Search for the cell housing the specified text and yield its (x, y) center coordinate. 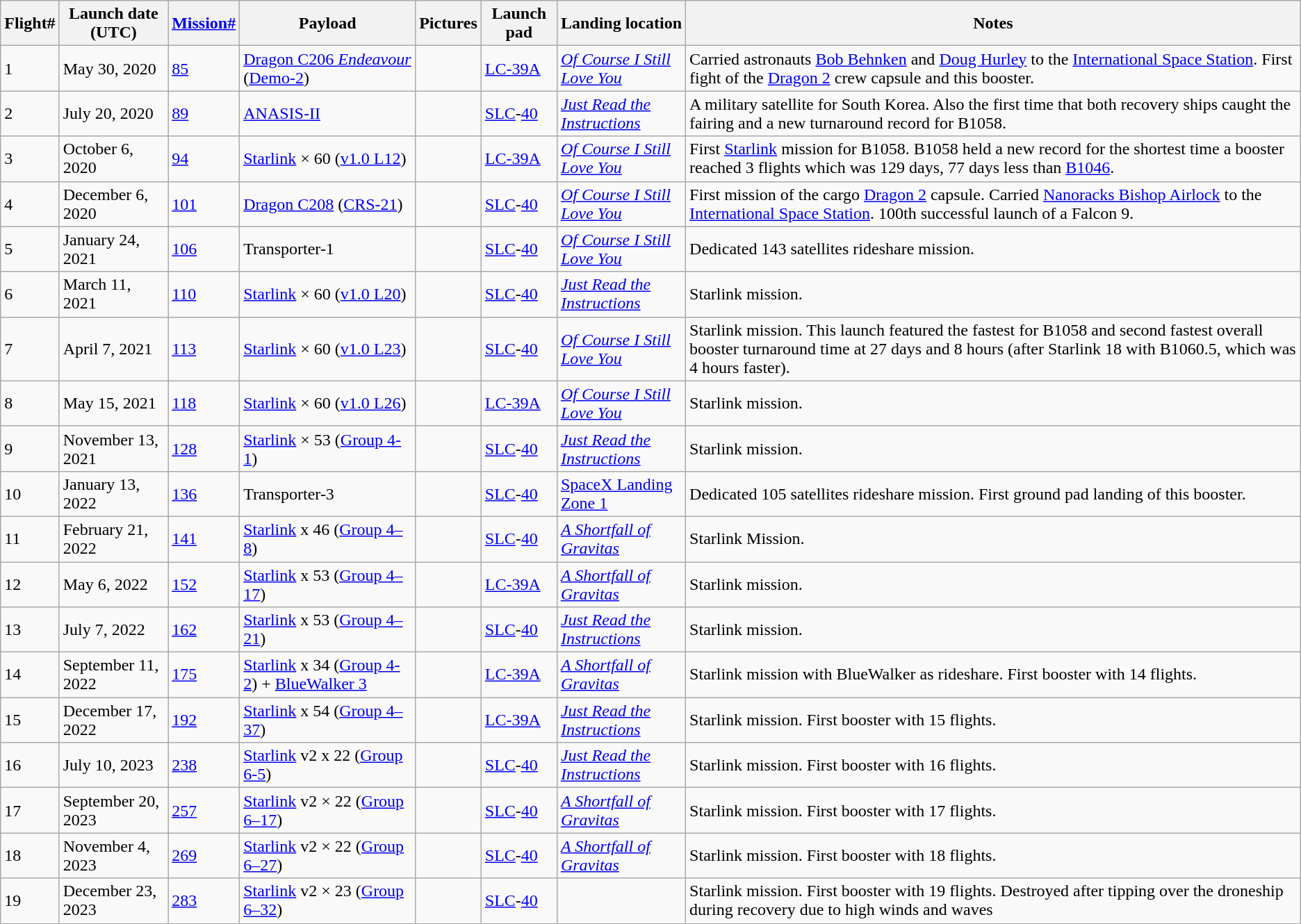
January 13, 2022 (113, 493)
94 (204, 158)
Mission# (204, 24)
Starlink v2 × 22 (Group 6–27) (328, 856)
SpaceX Landing Zone 1 (621, 493)
Starlink mission. First booster with 15 flights. (994, 720)
November 13, 2021 (113, 449)
Starlink v2 × 22 (Group 6–17) (328, 810)
175 (204, 675)
Starlink x 54 (Group 4–37) (328, 720)
13 (30, 629)
283 (204, 900)
141 (204, 539)
162 (204, 629)
Starlink mission. First booster with 16 flights. (994, 766)
October 6, 2020 (113, 158)
Transporter-3 (328, 493)
September 11, 2022 (113, 675)
4 (30, 204)
April 7, 2021 (113, 349)
May 30, 2020 (113, 68)
May 15, 2021 (113, 403)
December 17, 2022 (113, 720)
Transporter-1 (328, 249)
July 10, 2023 (113, 766)
106 (204, 249)
257 (204, 810)
110 (204, 295)
5 (30, 249)
8 (30, 403)
Starlink v2 x 22 (Group 6-5) (328, 766)
Starlink Mission. (994, 539)
118 (204, 403)
Starlink x 53 (Group 4–21) (328, 629)
Starlink mission. First booster with 19 flights. Destroyed after tipping over the droneship during recovery due to high winds and waves (994, 900)
6 (30, 295)
Starlink mission. First booster with 18 flights. (994, 856)
Pictures (449, 24)
101 (204, 204)
85 (204, 68)
Starlink × 60 (v1.0 L12) (328, 158)
17 (30, 810)
Starlink × 60 (v1.0 L20) (328, 295)
238 (204, 766)
10 (30, 493)
11 (30, 539)
136 (204, 493)
January 24, 2021 (113, 249)
July 20, 2020 (113, 114)
Dragon C208 (CRS-21) (328, 204)
Payload (328, 24)
December 6, 2020 (113, 204)
March 11, 2021 (113, 295)
Starlink × 60 (v1.0 L26) (328, 403)
128 (204, 449)
December 23, 2023 (113, 900)
February 21, 2022 (113, 539)
Starlink × 53 (Group 4-1) (328, 449)
16 (30, 766)
September 20, 2023 (113, 810)
May 6, 2022 (113, 584)
Flight# (30, 24)
ANASIS-II (328, 114)
July 7, 2022 (113, 629)
89 (204, 114)
14 (30, 675)
Starlink x 34 (Group 4-2) + BlueWalker 3 (328, 675)
7 (30, 349)
Starlink mission. First booster with 17 flights. (994, 810)
3 (30, 158)
152 (204, 584)
Starlink × 60 (v1.0 L23) (328, 349)
Launch date (UTC) (113, 24)
269 (204, 856)
12 (30, 584)
Starlink x 46 (Group 4–8) (328, 539)
15 (30, 720)
18 (30, 856)
2 (30, 114)
1 (30, 68)
Dedicated 105 satellites rideshare mission. First ground pad landing of this booster. (994, 493)
113 (204, 349)
Dragon C206 Endeavour (Demo-2) (328, 68)
Starlink v2 × 23 (Group 6–32) (328, 900)
November 4, 2023 (113, 856)
Starlink x 53 (Group 4–17) (328, 584)
Landing location (621, 24)
19 (30, 900)
Launch pad (518, 24)
9 (30, 449)
A military satellite for South Korea. Also the first time that both recovery ships caught the fairing and a new turnaround record for B1058. (994, 114)
Starlink mission with BlueWalker as rideshare. First booster with 14 flights. (994, 675)
Notes (994, 24)
192 (204, 720)
Carried astronauts Bob Behnken and Doug Hurley to the International Space Station. First fight of the Dragon 2 crew capsule and this booster. (994, 68)
Dedicated 143 satellites rideshare mission. (994, 249)
